Find where the given text appears and provide that cell's center as (X, Y) coordinate. 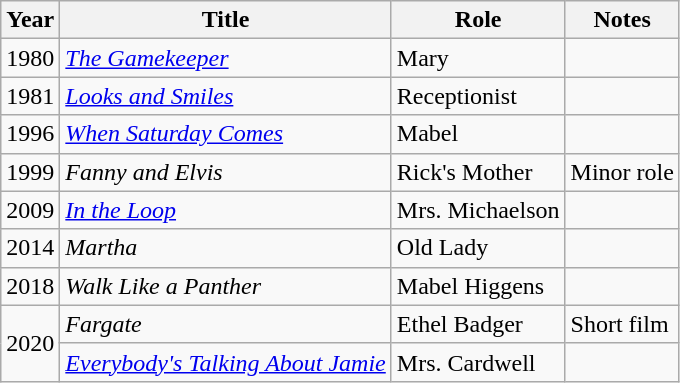
Old Lady (478, 248)
2009 (30, 210)
Short film (622, 324)
1999 (30, 172)
Fargate (226, 324)
Role (478, 20)
Mrs. Michaelson (478, 210)
Title (226, 20)
Mabel (478, 134)
1980 (30, 58)
Looks and Smiles (226, 96)
Mabel Higgens (478, 286)
Notes (622, 20)
Everybody's Talking About Jamie (226, 362)
Walk Like a Panther (226, 286)
Mary (478, 58)
2018 (30, 286)
Mrs. Cardwell (478, 362)
2020 (30, 343)
When Saturday Comes (226, 134)
Year (30, 20)
Martha (226, 248)
Receptionist (478, 96)
Fanny and Elvis (226, 172)
1981 (30, 96)
Rick's Mother (478, 172)
Minor role (622, 172)
1996 (30, 134)
The Gamekeeper (226, 58)
Ethel Badger (478, 324)
2014 (30, 248)
In the Loop (226, 210)
